For the text-containing cell, return its midpoint in (x, y) coordinate format. 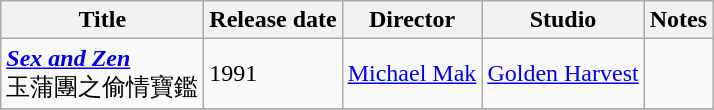
Golden Harvest (563, 74)
Director (412, 20)
Release date (273, 20)
Sex and Zen玉蒲團之偷情寶鑑 (102, 74)
Notes (678, 20)
Michael Mak (412, 74)
Studio (563, 20)
1991 (273, 74)
Title (102, 20)
